Determine the (x, y) coordinate at the center of the cell enclosing the given text.  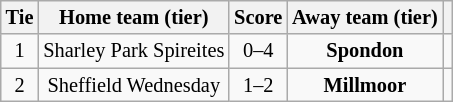
Spondon (364, 51)
0–4 (258, 51)
Score (258, 17)
Sharley Park Spireites (134, 51)
Away team (tier) (364, 17)
Sheffield Wednesday (134, 85)
Millmoor (364, 85)
1–2 (258, 85)
Tie (20, 17)
2 (20, 85)
Home team (tier) (134, 17)
1 (20, 51)
